Provide the (X, Y) coordinate of the cell's center where the given text is located.  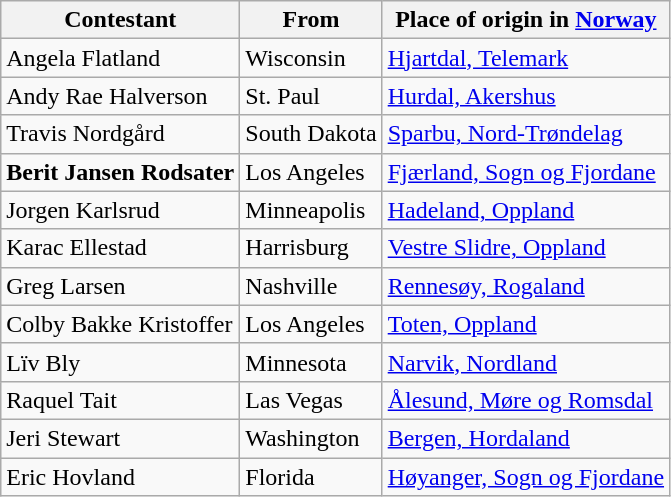
Sparbu, Nord-Trøndelag (526, 134)
Wisconsin (311, 58)
Vestre Slidre, Oppland (526, 248)
Bergen, Hordaland (526, 438)
Jorgen Karlsrud (120, 210)
St. Paul (311, 96)
Eric Hovland (120, 477)
Hjartdal, Telemark (526, 58)
Berit Jansen Rodsater (120, 172)
Jeri Stewart (120, 438)
Place of origin in Norway (526, 20)
Washington (311, 438)
Høyanger, Sogn og Fjordane (526, 477)
Harrisburg (311, 248)
Raquel Tait (120, 400)
Contestant (120, 20)
Fjærland, Sogn og Fjordane (526, 172)
Angela Flatland (120, 58)
Hadeland, Oppland (526, 210)
Greg Larsen (120, 286)
Minneapolis (311, 210)
South Dakota (311, 134)
Travis Nordgård (120, 134)
From (311, 20)
Rennesøy, Rogaland (526, 286)
Colby Bakke Kristoffer (120, 324)
Minnesota (311, 362)
Lïv Bly (120, 362)
Nashville (311, 286)
Karac Ellestad (120, 248)
Las Vegas (311, 400)
Andy Rae Halverson (120, 96)
Hurdal, Akershus (526, 96)
Toten, Oppland (526, 324)
Ålesund, Møre og Romsdal (526, 400)
Narvik, Nordland (526, 362)
Florida (311, 477)
